For the text-containing cell, return its midpoint in [x, y] coordinate format. 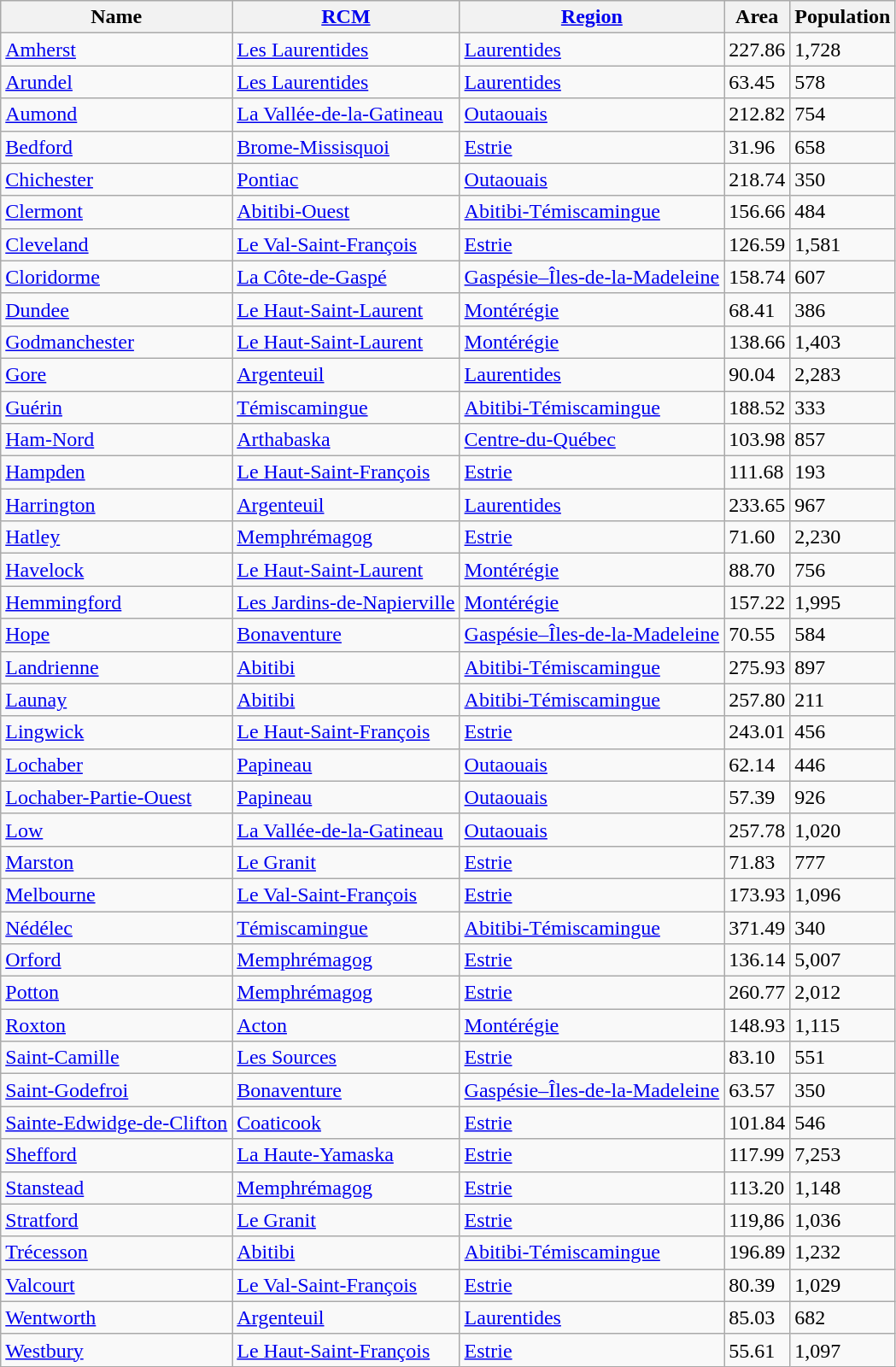
484 [842, 212]
212.82 [757, 114]
Guérin [116, 408]
57.39 [757, 797]
Acton [346, 1025]
173.93 [757, 895]
7,253 [842, 1155]
Hope [116, 635]
68.41 [757, 309]
Dundee [116, 309]
756 [842, 570]
Marston [116, 862]
584 [842, 635]
Roxton [116, 1025]
31.96 [757, 147]
275.93 [757, 667]
926 [842, 797]
Melbourne [116, 895]
Havelock [116, 570]
Pontiac [346, 179]
Shefford [116, 1155]
111.68 [757, 472]
754 [842, 114]
Cleveland [116, 244]
1,036 [842, 1220]
90.04 [757, 374]
607 [842, 277]
148.93 [757, 1025]
5,007 [842, 960]
Brome-Missisquoi [346, 147]
188.52 [757, 408]
Sainte-Edwidge-de-Clifton [116, 1123]
Landrienne [116, 667]
Orford [116, 960]
857 [842, 440]
156.66 [757, 212]
446 [842, 765]
Centre-du-Québec [592, 440]
211 [842, 700]
71.83 [757, 862]
71.60 [757, 537]
682 [842, 1317]
Les Jardins-de-Napierville [346, 602]
897 [842, 667]
Amherst [116, 50]
63.45 [757, 82]
2,012 [842, 993]
Cloridorme [116, 277]
Bedford [116, 147]
Launay [116, 700]
243.01 [757, 732]
1,115 [842, 1025]
Arthabaska [346, 440]
Lingwick [116, 732]
55.61 [757, 1350]
1,232 [842, 1253]
1,403 [842, 342]
Valcourt [116, 1285]
Gore [116, 374]
233.65 [757, 505]
La Haute-Yamaska [346, 1155]
85.03 [757, 1317]
83.10 [757, 1058]
257.78 [757, 830]
Aumond [116, 114]
777 [842, 862]
227.86 [757, 50]
967 [842, 505]
546 [842, 1123]
Nédélec [116, 927]
386 [842, 309]
2,230 [842, 537]
2,283 [842, 374]
Name [116, 17]
Lochaber-Partie-Ouest [116, 797]
Stratford [116, 1220]
196.89 [757, 1253]
Westbury [116, 1350]
578 [842, 82]
193 [842, 472]
Lochaber [116, 765]
1,029 [842, 1285]
Coaticook [346, 1123]
658 [842, 147]
Region [592, 17]
RCM [346, 17]
138.66 [757, 342]
Low [116, 830]
113.20 [757, 1188]
70.55 [757, 635]
Hemmingford [116, 602]
333 [842, 408]
Saint-Godefroi [116, 1090]
257.80 [757, 700]
101.84 [757, 1123]
136.14 [757, 960]
158.74 [757, 277]
Chichester [116, 179]
Les Sources [346, 1058]
Ham-Nord [116, 440]
1,020 [842, 830]
Arundel [116, 82]
Population [842, 17]
1,728 [842, 50]
456 [842, 732]
63.57 [757, 1090]
La Côte-de-Gaspé [346, 277]
Wentworth [116, 1317]
Area [757, 17]
126.59 [757, 244]
Saint-Camille [116, 1058]
Stanstead [116, 1188]
260.77 [757, 993]
Godmanchester [116, 342]
1,995 [842, 602]
1,096 [842, 895]
1,097 [842, 1350]
Clermont [116, 212]
88.70 [757, 570]
119,86 [757, 1220]
1,581 [842, 244]
340 [842, 927]
62.14 [757, 765]
103.98 [757, 440]
551 [842, 1058]
80.39 [757, 1285]
Hampden [116, 472]
371.49 [757, 927]
117.99 [757, 1155]
1,148 [842, 1188]
Harrington [116, 505]
Abitibi-Ouest [346, 212]
218.74 [757, 179]
157.22 [757, 602]
Potton [116, 993]
Hatley [116, 537]
Trécesson [116, 1253]
